Provide the (x, y) coordinate of the cell's center where the given text is located.  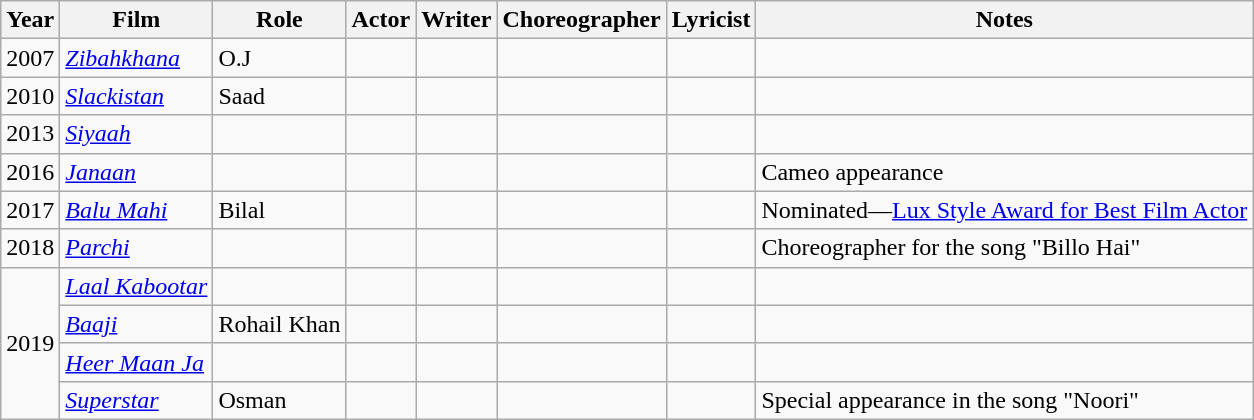
2018 (30, 248)
Bilal (280, 210)
Choreographer for the song "Billo Hai" (1004, 248)
Siyaah (136, 134)
Year (30, 20)
O.J (280, 58)
Choreographer (582, 20)
Lyricist (711, 20)
Osman (280, 400)
Janaan (136, 172)
Film (136, 20)
Parchi (136, 248)
Role (280, 20)
2010 (30, 96)
Baaji (136, 324)
2013 (30, 134)
Actor (381, 20)
2017 (30, 210)
Saad (280, 96)
Rohail Khan (280, 324)
Slackistan (136, 96)
2019 (30, 343)
2007 (30, 58)
2016 (30, 172)
Nominated—Lux Style Award for Best Film Actor (1004, 210)
Writer (456, 20)
Heer Maan Ja (136, 362)
Cameo appearance (1004, 172)
Zibahkhana (136, 58)
Special appearance in the song "Noori" (1004, 400)
Balu Mahi (136, 210)
Notes (1004, 20)
Laal Kabootar (136, 286)
Superstar (136, 400)
